From the cell containing the given text, extract its center point as (x, y) coordinate. 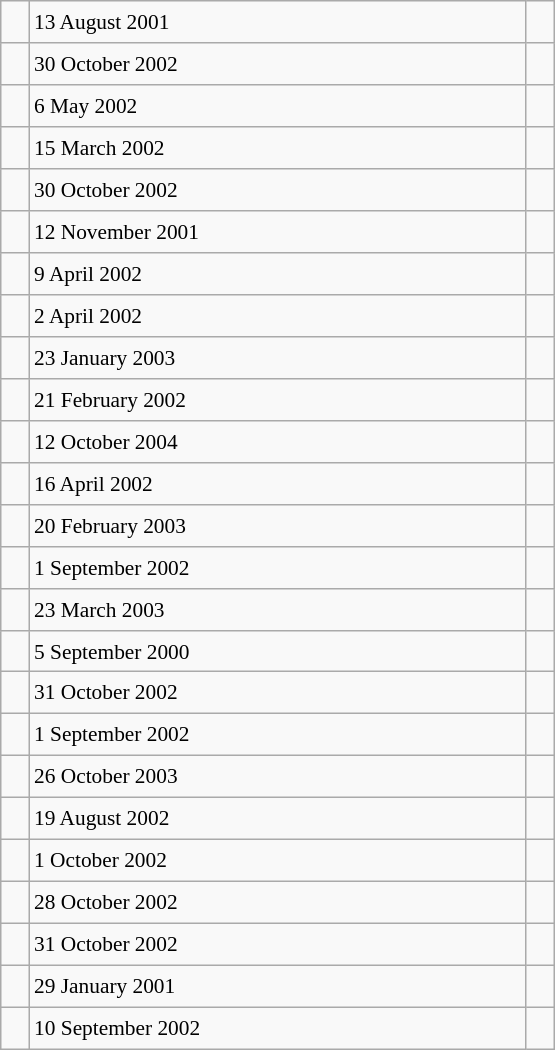
10 September 2002 (278, 1028)
6 May 2002 (278, 106)
2 April 2002 (278, 316)
26 October 2003 (278, 777)
12 October 2004 (278, 441)
23 January 2003 (278, 358)
15 March 2002 (278, 148)
16 April 2002 (278, 483)
19 August 2002 (278, 819)
12 November 2001 (278, 232)
23 March 2003 (278, 609)
28 October 2002 (278, 903)
5 September 2000 (278, 651)
20 February 2003 (278, 525)
1 October 2002 (278, 861)
13 August 2001 (278, 22)
9 April 2002 (278, 274)
29 January 2001 (278, 986)
21 February 2002 (278, 399)
